Return [X, Y] of the center of cell containing provided text 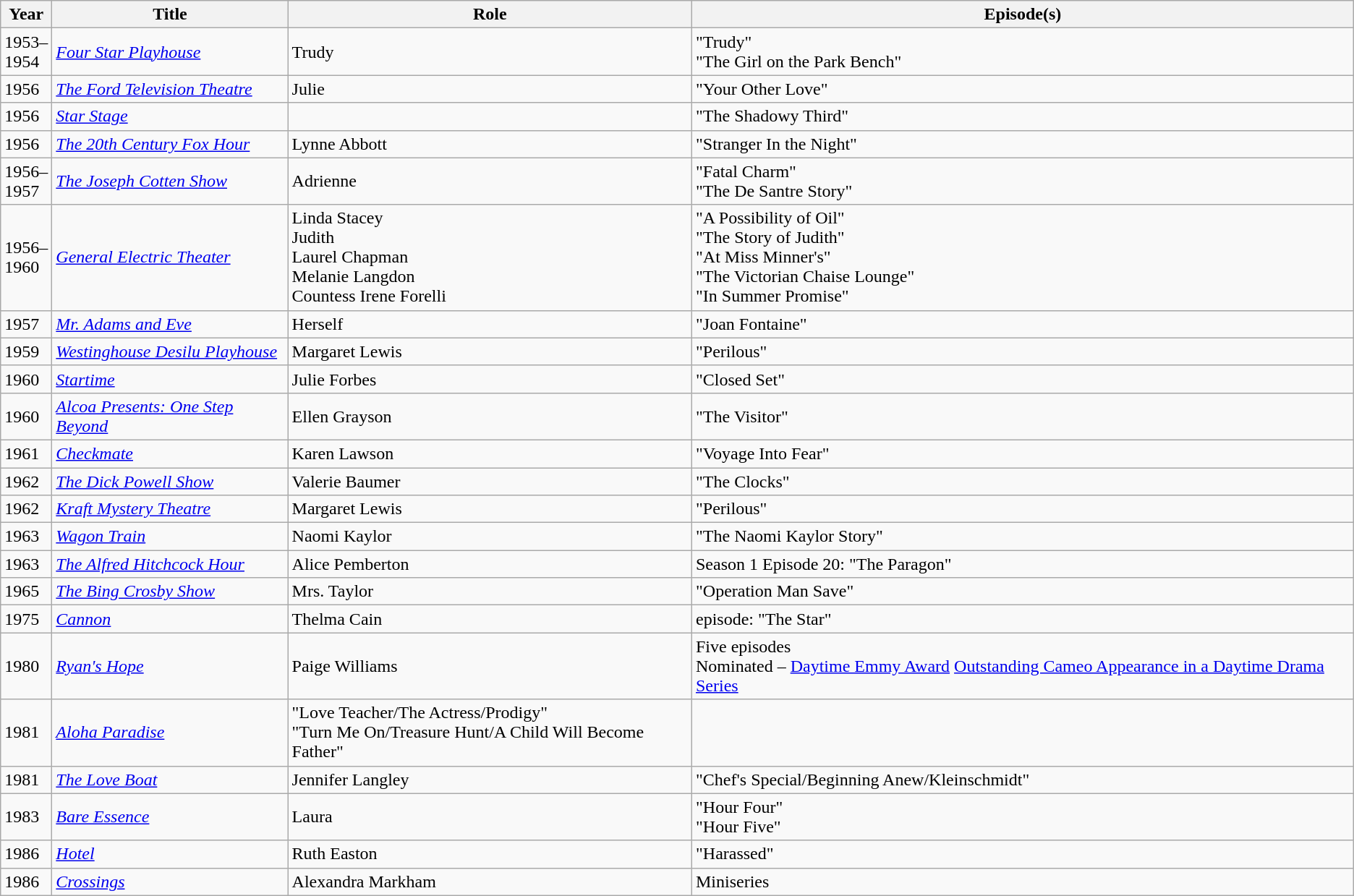
"Fatal Charm""The De Santre Story" [1023, 181]
Four Star Playhouse [170, 52]
"Voyage Into Fear" [1023, 453]
Role [490, 14]
Startime [170, 379]
Lynne Abbott [490, 144]
1961 [26, 453]
1983 [26, 817]
"Chef's Special/Beginning Anew/Kleinschmidt" [1023, 780]
"A Possibility of Oil""The Story of Judith""At Miss Minner's""The Victorian Chaise Lounge""In Summer Promise" [1023, 257]
Ellen Grayson [490, 417]
The Love Boat [170, 780]
Alice Pemberton [490, 564]
Aloha Paradise [170, 733]
Mr. Adams and Eve [170, 324]
"Closed Set" [1023, 379]
The Joseph Cotten Show [170, 181]
"Trudy""The Girl on the Park Bench" [1023, 52]
1957 [26, 324]
Julie Forbes [490, 379]
"Stranger In the Night" [1023, 144]
Kraft Mystery Theatre [170, 509]
Title [170, 14]
Crossings [170, 882]
1980 [26, 666]
Naomi Kaylor [490, 537]
"Harassed" [1023, 854]
"Joan Fontaine" [1023, 324]
Karen Lawson [490, 453]
Laura [490, 817]
1953–1954 [26, 52]
Hotel [170, 854]
"The Naomi Kaylor Story" [1023, 537]
Thelma Cain [490, 619]
"Operation Man Save" [1023, 592]
Five episodesNominated – Daytime Emmy Award Outstanding Cameo Appearance in a Daytime Drama Series [1023, 666]
The Ford Television Theatre [170, 89]
Episode(s) [1023, 14]
The 20th Century Fox Hour [170, 144]
General Electric Theater [170, 257]
Westinghouse Desilu Playhouse [170, 351]
Checkmate [170, 453]
Linda StaceyJudithLaurel ChapmanMelanie LangdonCountess Irene Forelli [490, 257]
Ryan's Hope [170, 666]
Miniseries [1023, 882]
Alcoa Presents: One Step Beyond [170, 417]
Wagon Train [170, 537]
episode: "The Star" [1023, 619]
"Your Other Love" [1023, 89]
1965 [26, 592]
1959 [26, 351]
Bare Essence [170, 817]
1956–1957 [26, 181]
Adrienne [490, 181]
The Bing Crosby Show [170, 592]
1956–1960 [26, 257]
Paige Williams [490, 666]
Valerie Baumer [490, 481]
Star Stage [170, 116]
Year [26, 14]
Ruth Easton [490, 854]
The Alfred Hitchcock Hour [170, 564]
"The Clocks" [1023, 481]
1975 [26, 619]
Season 1 Episode 20: "The Paragon" [1023, 564]
Julie [490, 89]
"Love Teacher/The Actress/Prodigy""Turn Me On/Treasure Hunt/A Child Will Become Father" [490, 733]
Jennifer Langley [490, 780]
Alexandra Markham [490, 882]
Trudy [490, 52]
Mrs. Taylor [490, 592]
"Hour Four""Hour Five" [1023, 817]
The Dick Powell Show [170, 481]
Herself [490, 324]
Cannon [170, 619]
"The Shadowy Third" [1023, 116]
"The Visitor" [1023, 417]
